From the cell containing the given text, extract its center point as (x, y) coordinate. 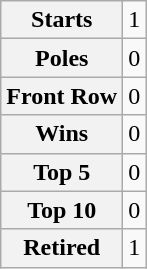
Front Row (62, 96)
Wins (62, 134)
Starts (62, 20)
Top 10 (62, 210)
Poles (62, 58)
Top 5 (62, 172)
Retired (62, 248)
